Pinpoint the cell where the given text exists, returning its [x, y] midpoint coordinate. 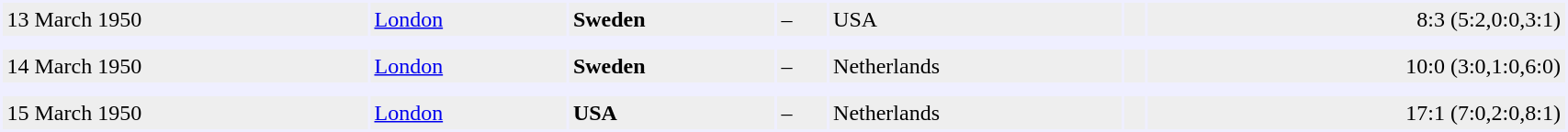
17:1 (7:0,2:0,8:1) [1356, 113]
8:3 (5:2,0:0,3:1) [1356, 19]
10:0 (3:0,1:0,6:0) [1356, 66]
15 March 1950 [186, 113]
13 March 1950 [186, 19]
14 March 1950 [186, 66]
